Return [x, y] of the center of cell containing provided text 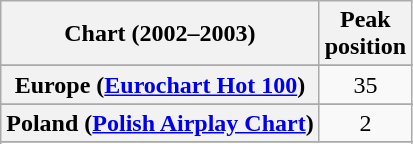
Poland (Polish Airplay Chart) [160, 123]
2 [365, 123]
Chart (2002–2003) [160, 34]
Europe (Eurochart Hot 100) [160, 85]
Peakposition [365, 34]
35 [365, 85]
